Return [X, Y] of the center of cell containing provided text 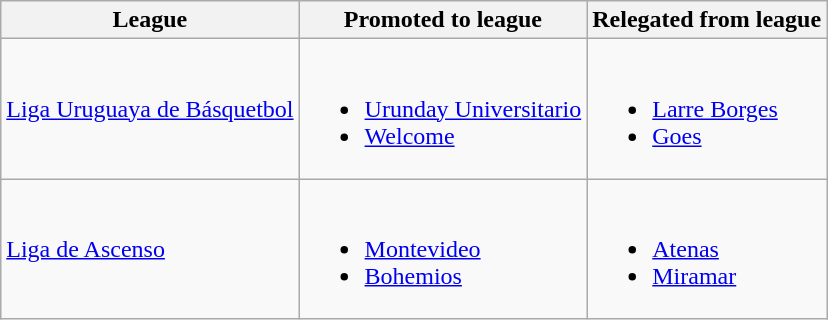
Montevideo Bohemios [443, 249]
Liga de Ascenso [150, 249]
Atenas Miramar [707, 249]
Relegated from league [707, 20]
Promoted to league [443, 20]
Urunday Universitario Welcome [443, 109]
Larre Borges Goes [707, 109]
League [150, 20]
Liga Uruguaya de Básquetbol [150, 109]
